Output the [X, Y] coordinate of the center of the cell containing the given text.  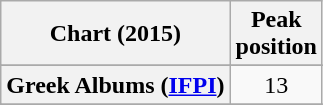
Peakposition [276, 34]
13 [276, 85]
Chart (2015) [116, 34]
Greek Albums (IFPI) [116, 85]
